Identify which cell holds the provided text, then report its (X, Y) central coordinate. 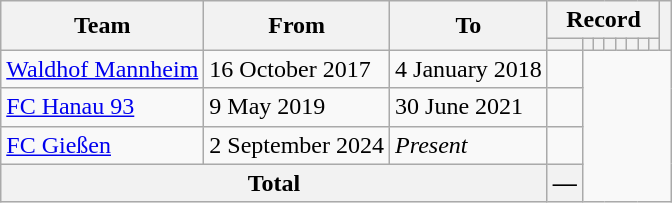
4 January 2018 (469, 69)
9 May 2019 (297, 107)
FC Gießen (102, 145)
To (469, 26)
Total (274, 183)
Record (603, 20)
30 June 2021 (469, 107)
FC Hanau 93 (102, 107)
2 September 2024 (297, 145)
16 October 2017 (297, 69)
From (297, 26)
Team (102, 26)
— (564, 183)
Waldhof Mannheim (102, 69)
Present (469, 145)
